Find where the given text appears and provide that cell's center as [x, y] coordinate. 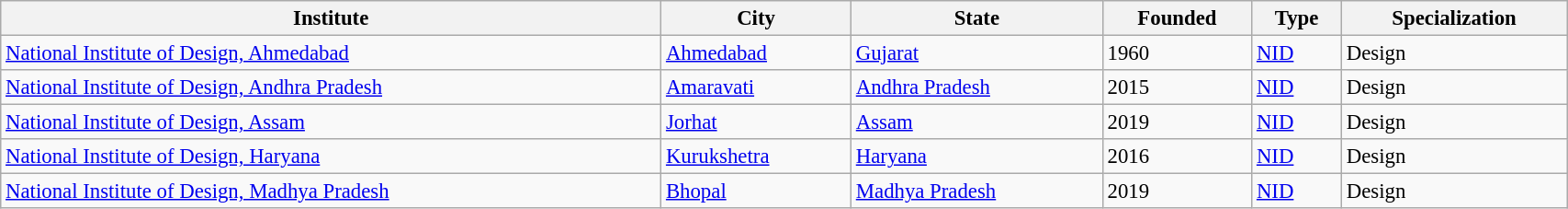
Kurukshetra [757, 157]
Institute [331, 18]
Madhya Pradesh [976, 192]
Haryana [976, 157]
National Institute of Design, Haryana [331, 157]
Andhra Pradesh [976, 87]
Amaravati [757, 87]
Ahmedabad [757, 53]
National Institute of Design, Madhya Pradesh [331, 192]
Bhopal [757, 192]
National Institute of Design, Assam [331, 122]
2015 [1177, 87]
1960 [1177, 53]
Assam [976, 122]
State [976, 18]
2016 [1177, 157]
Gujarat [976, 53]
Jorhat [757, 122]
Specialization [1453, 18]
City [757, 18]
Type [1297, 18]
Founded [1177, 18]
National Institute of Design, Ahmedabad [331, 53]
National Institute of Design, Andhra Pradesh [331, 87]
